Determine the [x, y] coordinate at the center of the cell enclosing the given text.  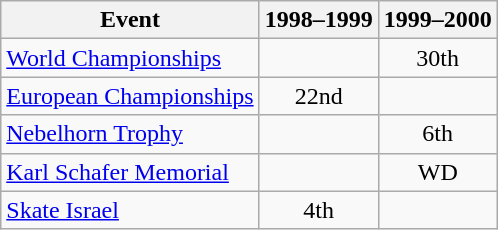
4th [318, 210]
World Championships [130, 58]
Karl Schafer Memorial [130, 172]
1998–1999 [318, 20]
22nd [318, 96]
Skate Israel [130, 210]
1999–2000 [438, 20]
WD [438, 172]
Nebelhorn Trophy [130, 134]
Event [130, 20]
6th [438, 134]
30th [438, 58]
European Championships [130, 96]
